Output the (X, Y) coordinate of the center of the cell containing the given text.  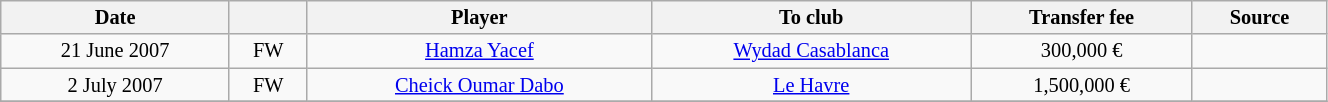
300,000 € (1082, 51)
Le Havre (812, 85)
Source (1259, 17)
2 July 2007 (116, 85)
Cheick Oumar Dabo (480, 85)
Transfer fee (1082, 17)
Hamza Yacef (480, 51)
To club (812, 17)
Date (116, 17)
Wydad Casablanca (812, 51)
21 June 2007 (116, 51)
Player (480, 17)
1,500,000 € (1082, 85)
